Pinpoint the cell where the given text exists, returning its (x, y) midpoint coordinate. 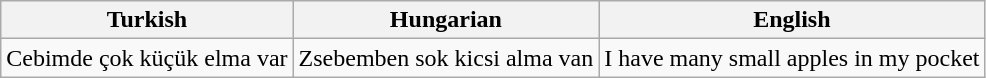
I have many small apples in my pocket (792, 58)
Turkish (147, 20)
Hungarian (446, 20)
Cebimde çok küçük elma var (147, 58)
Zsebemben sok kicsi alma van (446, 58)
English (792, 20)
